For the text-containing cell, return its midpoint in [X, Y] coordinate format. 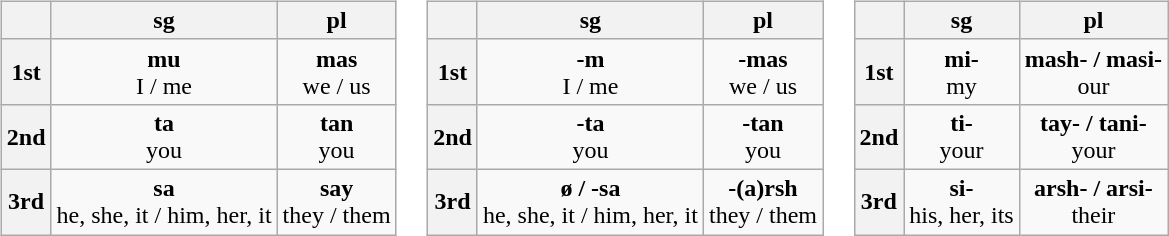
mash- / masi- our [1093, 72]
-m I / me [590, 72]
arsh- / arsi- their [1093, 202]
-tan you [762, 136]
mu I / me [164, 72]
sa he, she, it / him, her, it [164, 202]
-mas we / us [762, 72]
say they / them [336, 202]
ti- your [962, 136]
ø / -sa he, she, it / him, her, it [590, 202]
mi- my [962, 72]
ta you [164, 136]
tan you [336, 136]
-ta you [590, 136]
tay- / tani- your [1093, 136]
-(a)rsh they / them [762, 202]
si- his, her, its [962, 202]
mas we / us [336, 72]
